Detect which cell encompasses the target text, then output its [x, y] center coordinate. 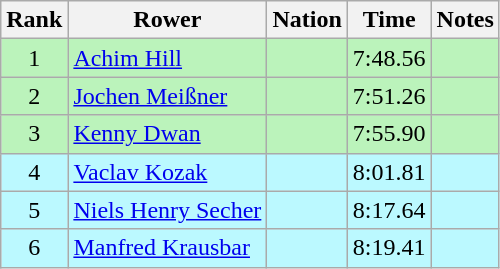
3 [34, 134]
Rower [168, 20]
8:01.81 [389, 172]
8:17.64 [389, 210]
6 [34, 248]
2 [34, 96]
Kenny Dwan [168, 134]
Notes [465, 20]
Jochen Meißner [168, 96]
7:48.56 [389, 58]
7:51.26 [389, 96]
Time [389, 20]
Vaclav Kozak [168, 172]
Nation [307, 20]
Rank [34, 20]
7:55.90 [389, 134]
4 [34, 172]
8:19.41 [389, 248]
Manfred Krausbar [168, 248]
1 [34, 58]
Achim Hill [168, 58]
5 [34, 210]
Niels Henry Secher [168, 210]
